Determine the (x, y) coordinate at the center of the cell enclosing the given text.  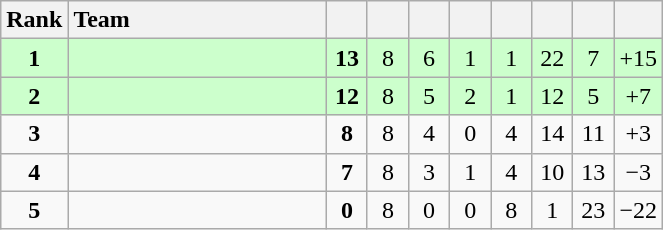
−3 (638, 172)
14 (552, 134)
Team (198, 20)
11 (594, 134)
10 (552, 172)
+3 (638, 134)
+7 (638, 96)
+15 (638, 58)
6 (430, 58)
22 (552, 58)
23 (594, 210)
−22 (638, 210)
Rank (34, 20)
